Return the [X, Y] coordinate for the center point of the cell that contains the specified text.  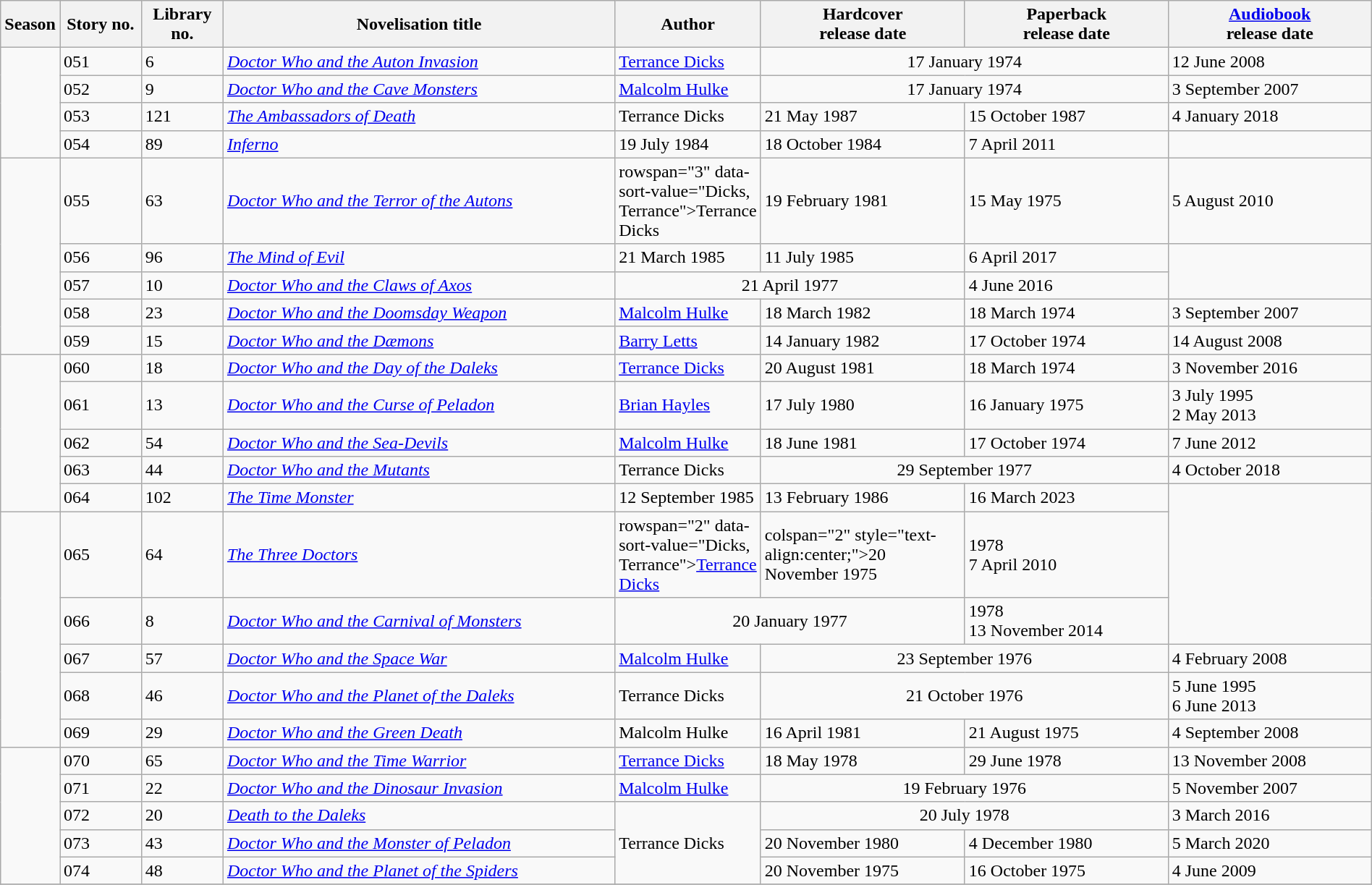
Doctor Who and the Dæmons [418, 340]
16 January 1975 [1067, 405]
64 [182, 554]
Doctor Who and the Doomsday Weapon [418, 313]
072 [100, 816]
Hardcover release date [863, 25]
16 April 1981 [863, 733]
Brian Hayles [688, 405]
054 [100, 144]
Doctor Who and the Dinosaur Invasion [418, 788]
10 [182, 285]
065 [100, 554]
rowspan="3" data-sort-value="Dicks, Terrance">Terrance Dicks [688, 201]
20 November 1975 [863, 871]
1978 13 November 2014 [1067, 621]
rowspan="2" data-sort-value="Dicks, Terrance">Terrance Dicks [688, 554]
20 [182, 816]
46 [182, 696]
6 April 2017 [1067, 258]
6 [182, 62]
Paperback release date [1067, 25]
Doctor Who and the Mutants [418, 470]
064 [100, 498]
29 [182, 733]
051 [100, 62]
Doctor Who and the Space War [418, 659]
15 [182, 340]
7 April 2011 [1067, 144]
5 November 2007 [1269, 788]
061 [100, 405]
069 [100, 733]
057 [100, 285]
071 [100, 788]
4 December 1980 [1067, 843]
5 June 1995 6 June 2013 [1269, 696]
21 May 1987 [863, 117]
The Ambassadors of Death [418, 117]
20 November 1980 [863, 843]
Barry Letts [688, 340]
18 June 1981 [863, 442]
066 [100, 621]
Doctor Who and the Auton Invasion [418, 62]
57 [182, 659]
121 [182, 117]
3 July 1995 2 May 2013 [1269, 405]
15 May 1975 [1067, 201]
96 [182, 258]
Audiobook release date [1269, 25]
Death to the Daleks [418, 816]
43 [182, 843]
062 [100, 442]
23 [182, 313]
Doctor Who and the Terror of the Autons [418, 201]
4 June 2016 [1067, 285]
9 [182, 89]
19 February 1976 [964, 788]
17 July 1980 [863, 405]
12 June 2008 [1269, 62]
8 [182, 621]
067 [100, 659]
29 September 1977 [964, 470]
102 [182, 498]
colspan="2" style="text-align:center;">20 November 1975 [863, 554]
052 [100, 89]
4 June 2009 [1269, 871]
44 [182, 470]
21 April 1977 [790, 285]
4 February 2008 [1269, 659]
3 November 2016 [1269, 368]
19 July 1984 [688, 144]
Library no. [182, 25]
65 [182, 761]
059 [100, 340]
20 August 1981 [863, 368]
Doctor Who and the Cave Monsters [418, 89]
63 [182, 201]
068 [100, 696]
Doctor Who and the Planet of the Daleks [418, 696]
16 October 1975 [1067, 871]
5 August 2010 [1269, 201]
053 [100, 117]
056 [100, 258]
13 November 2008 [1269, 761]
Novelisation title [418, 25]
The Mind of Evil [418, 258]
070 [100, 761]
7 June 2012 [1269, 442]
Season [30, 25]
21 August 1975 [1067, 733]
Doctor Who and the Green Death [418, 733]
54 [182, 442]
12 September 1985 [688, 498]
055 [100, 201]
23 September 1976 [964, 659]
15 October 1987 [1067, 117]
21 October 1976 [964, 696]
Doctor Who and the Curse of Peladon [418, 405]
063 [100, 470]
Author [688, 25]
14 August 2008 [1269, 340]
16 March 2023 [1067, 498]
29 June 1978 [1067, 761]
13 February 1986 [863, 498]
Inferno [418, 144]
1978 7 April 2010 [1067, 554]
The Time Monster [418, 498]
4 September 2008 [1269, 733]
Story no. [100, 25]
Doctor Who and the Time Warrior [418, 761]
Doctor Who and the Monster of Peladon [418, 843]
11 July 1985 [863, 258]
058 [100, 313]
22 [182, 788]
The Three Doctors [418, 554]
18 October 1984 [863, 144]
Doctor Who and the Carnival of Monsters [418, 621]
Doctor Who and the Day of the Daleks [418, 368]
18 March 1982 [863, 313]
3 March 2016 [1269, 816]
4 October 2018 [1269, 470]
14 January 1982 [863, 340]
073 [100, 843]
20 July 1978 [964, 816]
20 January 1977 [790, 621]
Doctor Who and the Planet of the Spiders [418, 871]
21 March 1985 [688, 258]
4 January 2018 [1269, 117]
19 February 1981 [863, 201]
89 [182, 144]
18 May 1978 [863, 761]
5 March 2020 [1269, 843]
Doctor Who and the Sea-Devils [418, 442]
18 [182, 368]
074 [100, 871]
Doctor Who and the Claws of Axos [418, 285]
060 [100, 368]
48 [182, 871]
13 [182, 405]
